For the text-containing cell, return its midpoint in (X, Y) coordinate format. 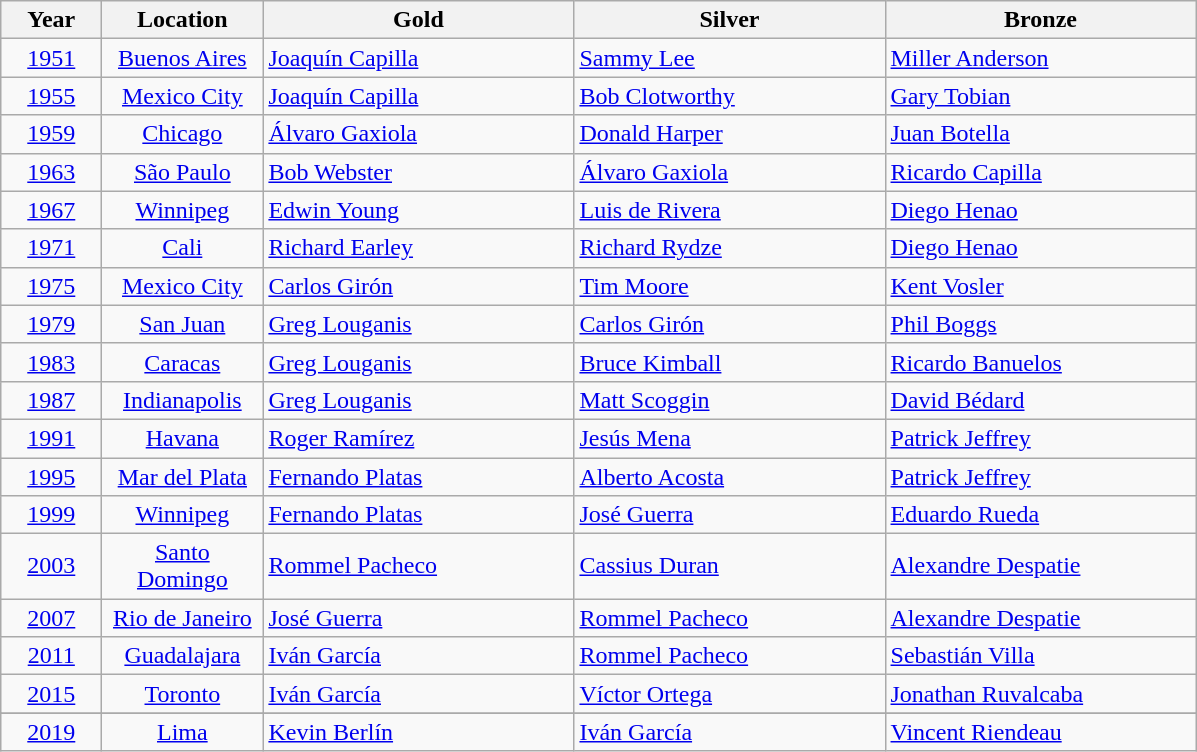
2015 (52, 694)
Chicago (182, 134)
Indianapolis (182, 400)
1995 (52, 477)
2007 (52, 618)
Tim Moore (730, 286)
São Paulo (182, 172)
1987 (52, 400)
Caracas (182, 362)
1959 (52, 134)
Guadalajara (182, 656)
Bob Clotworthy (730, 96)
1963 (52, 172)
Rio de Janeiro (182, 618)
1975 (52, 286)
Location (182, 20)
Alberto Acosta (730, 477)
Havana (182, 438)
Richard Rydze (730, 248)
Lima (182, 732)
Gold (418, 20)
2019 (52, 732)
Silver (730, 20)
Kent Vosler (1040, 286)
1983 (52, 362)
Donald Harper (730, 134)
Matt Scoggin (730, 400)
Year (52, 20)
1955 (52, 96)
Ricardo Capilla (1040, 172)
Ricardo Banuelos (1040, 362)
Edwin Young (418, 210)
Cali (182, 248)
Bruce Kimball (730, 362)
Jonathan Ruvalcaba (1040, 694)
Eduardo Rueda (1040, 515)
Buenos Aires (182, 58)
1999 (52, 515)
Kevin Berlín (418, 732)
Bronze (1040, 20)
San Juan (182, 324)
1967 (52, 210)
Gary Tobian (1040, 96)
Luis de Rivera (730, 210)
Jesús Mena (730, 438)
1979 (52, 324)
1951 (52, 58)
Mar del Plata (182, 477)
Sammy Lee (730, 58)
Víctor Ortega (730, 694)
Santo Domingo (182, 566)
Bob Webster (418, 172)
Vincent Riendeau (1040, 732)
David Bédard (1040, 400)
1971 (52, 248)
Sebastián Villa (1040, 656)
Cassius Duran (730, 566)
Richard Earley (418, 248)
Toronto (182, 694)
Roger Ramírez (418, 438)
Phil Boggs (1040, 324)
Juan Botella (1040, 134)
2003 (52, 566)
2011 (52, 656)
Miller Anderson (1040, 58)
1991 (52, 438)
